Output the (x, y) coordinate of the center of the cell containing the given text.  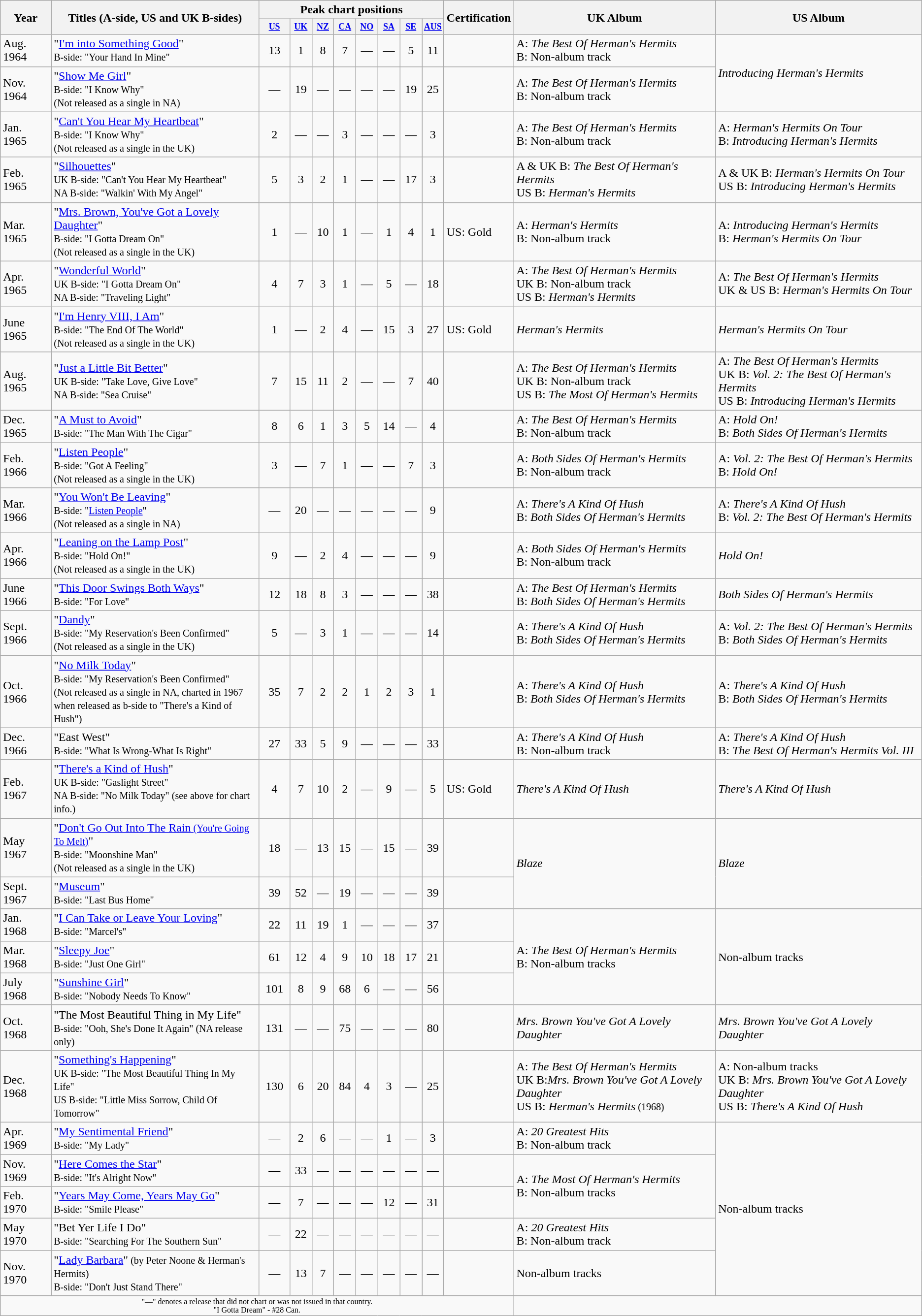
"Mrs. Brown, You've Got a Lovely Daughter"B-side: "I Gotta Dream On"(Not released as a single in the UK) (155, 231)
A: Herman's Hermits On TourB: Introducing Herman's Hermits (819, 134)
A: The Best Of Herman's HermitsB: Non-album tracks (615, 957)
Aug. 1965 (26, 381)
US (275, 27)
A: Non-album tracksUK B: Mrs. Brown You've Got A Lovely DaughterUS B: There's A Kind Of Hush (819, 1086)
SE (411, 27)
"Here Comes the Star"B-side: "It's Alright Now" (155, 1171)
21 (432, 957)
Herman's Hermits (615, 329)
Apr. 1969 (26, 1138)
68 (345, 989)
"Leaning on the Lamp Post"B-side: "Hold On!"(Not released as a single in the UK) (155, 556)
38 (432, 595)
"Lady Barbara" (by Peter Noone & Herman's Hermits)B-side: "Don't Just Stand There" (155, 1273)
75 (345, 1027)
Aug. 1964 (26, 50)
Feb. 1967 (26, 789)
"A Must to Avoid"B-side: "The Man With The Cigar" (155, 426)
"This Door Swings Both Ways"B-side: "For Love" (155, 595)
Oct. 1966 (26, 692)
May 1967 (26, 848)
"Sunshine Girl"B-side: "Nobody Needs To Know" (155, 989)
"Something's Happening"UK B-side: "The Most Beautiful Thing In My Life"US B-side: "Little Miss Sorrow, Child Of Tomorrow" (155, 1086)
"Museum"B-side: "Last Bus Home" (155, 893)
Nov. 1969 (26, 1171)
A: Vol. 2: The Best Of Herman's HermitsB: Both Sides Of Herman's Hermits (819, 633)
A: Hold On!B: Both Sides Of Herman's Hermits (819, 426)
Sept. 1966 (26, 633)
Feb. 1966 (26, 465)
Jan. 1968 (26, 925)
40 (432, 381)
A: The Best Of Herman's HermitsUK & US B: Herman's Hermits On Tour (819, 284)
"Show Me Girl"B-side: "I Know Why"(Not released as a single in NA) (155, 89)
"My Sentimental Friend"B-side: "My Lady" (155, 1138)
Sept. 1967 (26, 893)
UK (300, 27)
"I'm Henry VIII, I Am"B-side: "The End Of The World"(Not released as a single in the UK) (155, 329)
"East West"B-side: "What Is Wrong-What Is Right" (155, 743)
A: There's A Kind Of HushB: The Best Of Herman's Hermits Vol. III (819, 743)
101 (275, 989)
"I'm into Something Good"B-side: "Your Hand In Mine" (155, 50)
Oct. 1968 (26, 1027)
"Don't Go Out Into The Rain (You're Going To Melt)"B-side: "Moonshine Man"(Not released as a single in the UK) (155, 848)
Introducing Herman's Hermits (819, 73)
June 1966 (26, 595)
A: The Best Of Herman's HermitsUK B: Non-album trackUS B: Herman's Hermits (615, 284)
A: The Best Of Herman's HermitsUK B:Mrs. Brown You've Got A Lovely DaughterUS B: Herman's Hermits (1968) (615, 1086)
80 (432, 1027)
June 1965 (26, 329)
"Dandy"B-side: "My Reservation's Been Confirmed"(Not released as a single in the UK) (155, 633)
31 (432, 1202)
Mar. 1968 (26, 957)
Certification (479, 18)
"Silhouettes"UK B-side: "Can't You Hear My Heartbeat"NA B-side: "Walkin' With My Angel" (155, 180)
"Just a Little Bit Better"UK B-side: "Take Love, Give Love"NA B-side: "Sea Cruise" (155, 381)
"The Most Beautiful Thing in My Life"B-side: "Ooh, She's Done It Again" (NA release only) (155, 1027)
"You Won't Be Leaving"B-side: "Listen People"(Not released as a single in NA) (155, 511)
Hold On! (819, 556)
NZ (323, 27)
56 (432, 989)
"Listen People"B-side: "Got A Feeling"(Not released as a single in the UK) (155, 465)
Feb. 1965 (26, 180)
A: Introducing Herman's HermitsB: Herman's Hermits On Tour (819, 231)
Dec. 1966 (26, 743)
A: The Best Of Herman's HermitsB: Both Sides Of Herman's Hermits (615, 595)
A: The Best Of Herman's HermitsUK B: Non-album trackUS B: The Most Of Herman's Hermits (615, 381)
Nov. 1970 (26, 1273)
US Album (819, 18)
AUS (432, 27)
"Sleepy Joe"B-side: "Just One Girl" (155, 957)
Year (26, 18)
35 (275, 692)
Herman's Hermits On Tour (819, 329)
A: There's A Kind Of HushB: Vol. 2: The Best Of Herman's Hermits (819, 511)
"—" denotes a release that did not chart or was not issued in that country. "I Gotta Dream" - #28 Can. (257, 1306)
131 (275, 1027)
"Bet Yer Life I Do"B-side: "Searching For The Southern Sun" (155, 1235)
Mar. 1966 (26, 511)
"Can't You Hear My Heartbeat"B-side: "I Know Why"(Not released as a single in the UK) (155, 134)
"I Can Take or Leave Your Loving"B-side: "Marcel's" (155, 925)
61 (275, 957)
Titles (A-side, US and UK B-sides) (155, 18)
A: Herman's HermitsB: Non-album track (615, 231)
CA (345, 27)
A: Vol. 2: The Best Of Herman's HermitsB: Hold On! (819, 465)
Dec. 1965 (26, 426)
"Wonderful World"UK B-side: "I Gotta Dream On"NA B-side: "Traveling Light" (155, 284)
Apr. 1966 (26, 556)
UK Album (615, 18)
52 (300, 893)
A: There's A Kind Of HushB: Non-album track (615, 743)
"Years May Come, Years May Go"B-side: "Smile Please" (155, 1202)
SA (389, 27)
May 1970 (26, 1235)
Dec. 1968 (26, 1086)
Peak chart positions (352, 10)
"There's a Kind of Hush"UK B-side: "Gaslight Street"NA B-side: "No Milk Today" (see above for chart info.) (155, 789)
NO (366, 27)
130 (275, 1086)
A & UK B: The Best Of Herman's HermitsUS B: Herman's Hermits (615, 180)
Jan. 1965 (26, 134)
Apr. 1965 (26, 284)
Nov. 1964 (26, 89)
A: The Most Of Herman's HermitsB: Non-album tracks (615, 1187)
84 (345, 1086)
Feb. 1970 (26, 1202)
A & UK B: Herman's Hermits On TourUS B: Introducing Herman's Hermits (819, 180)
A: The Best Of Herman's HermitsUK B: Vol. 2: The Best Of Herman's HermitsUS B: Introducing Herman's Hermits (819, 381)
July 1968 (26, 989)
37 (432, 925)
Mar. 1965 (26, 231)
Both Sides Of Herman's Hermits (819, 595)
